Return the (x, y) coordinate for the center point of the cell that contains the specified text.  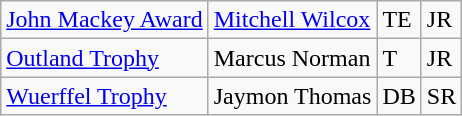
Wuerffel Trophy (104, 96)
Mitchell Wilcox (292, 20)
Marcus Norman (292, 58)
TE (399, 20)
T (399, 58)
Jaymon Thomas (292, 96)
DB (399, 96)
SR (441, 96)
Outland Trophy (104, 58)
John Mackey Award (104, 20)
